Search for the cell housing the specified text and yield its (x, y) center coordinate. 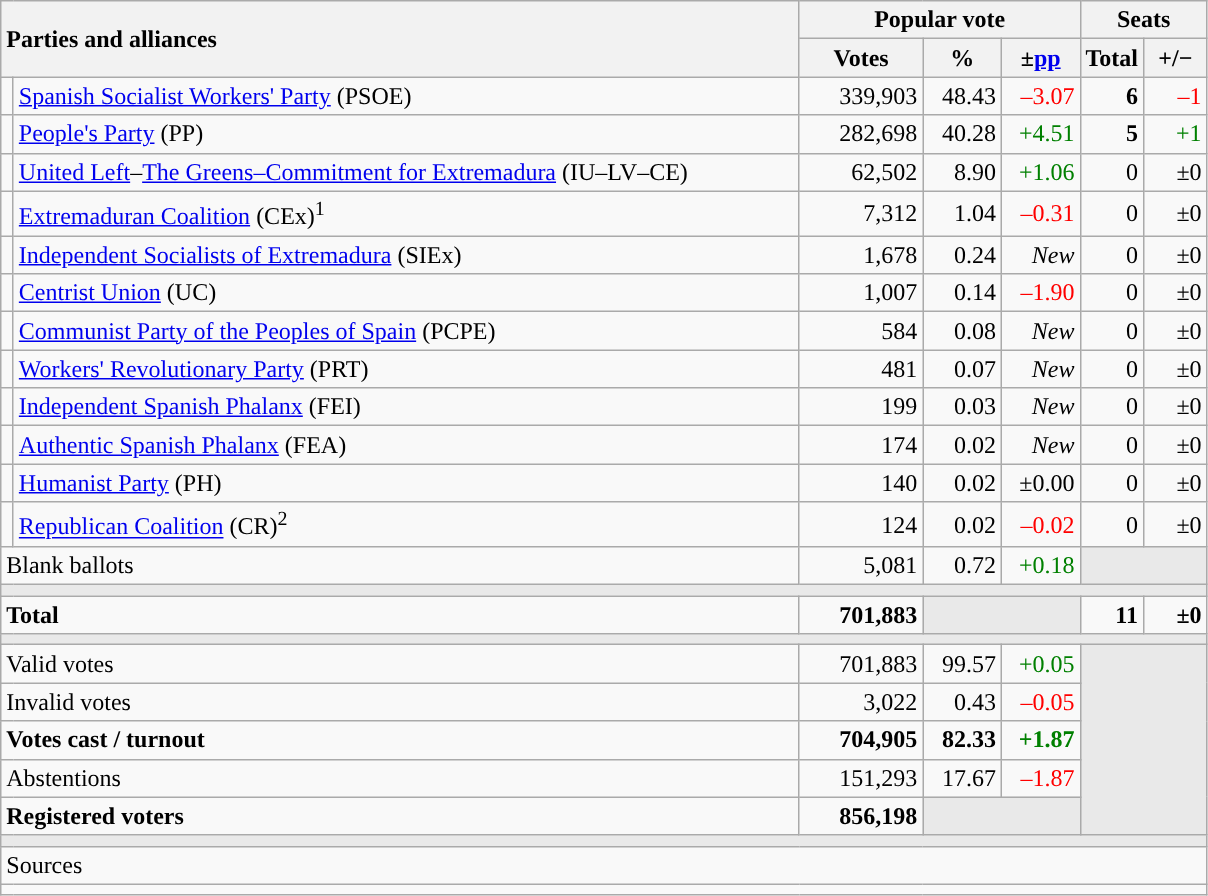
–1.90 (1040, 293)
+4.51 (1040, 134)
Abstentions (400, 778)
Extremaduran Coalition (CEx)1 (406, 214)
±pp (1040, 58)
Votes cast / turnout (400, 740)
Independent Spanish Phalanx (FEI) (406, 407)
0.03 (962, 407)
8.90 (962, 172)
Humanist Party (PH) (406, 483)
Authentic Spanish Phalanx (FEA) (406, 445)
0.14 (962, 293)
Seats (1144, 20)
–0.02 (1040, 524)
Blank ballots (400, 566)
3,022 (861, 702)
5,081 (861, 566)
Workers' Revolutionary Party (PRT) (406, 369)
0.24 (962, 255)
40.28 (962, 134)
People's Party (PP) (406, 134)
Parties and alliances (400, 39)
Valid votes (400, 664)
+0.05 (1040, 664)
±0.00 (1040, 483)
Republican Coalition (CR)2 (406, 524)
Registered voters (400, 816)
+1.06 (1040, 172)
Votes (861, 58)
Communist Party of the Peoples of Spain (PCPE) (406, 331)
704,905 (861, 740)
1.04 (962, 214)
–0.05 (1040, 702)
584 (861, 331)
11 (1112, 615)
+1 (1176, 134)
282,698 (861, 134)
124 (861, 524)
481 (861, 369)
82.33 (962, 740)
6 (1112, 96)
United Left–The Greens–Commitment for Extremadura (IU–LV–CE) (406, 172)
1,678 (861, 255)
17.67 (962, 778)
5 (1112, 134)
Spanish Socialist Workers' Party (PSOE) (406, 96)
140 (861, 483)
7,312 (861, 214)
–3.07 (1040, 96)
0.07 (962, 369)
Sources (604, 865)
Invalid votes (400, 702)
199 (861, 407)
0.72 (962, 566)
1,007 (861, 293)
Centrist Union (UC) (406, 293)
+1.87 (1040, 740)
151,293 (861, 778)
% (962, 58)
–1 (1176, 96)
62,502 (861, 172)
0.43 (962, 702)
48.43 (962, 96)
Independent Socialists of Extremadura (SIEx) (406, 255)
Popular vote (940, 20)
174 (861, 445)
+0.18 (1040, 566)
339,903 (861, 96)
+/− (1176, 58)
99.57 (962, 664)
856,198 (861, 816)
0.08 (962, 331)
–0.31 (1040, 214)
–1.87 (1040, 778)
